Identify which cell holds the provided text, then report its [X, Y] central coordinate. 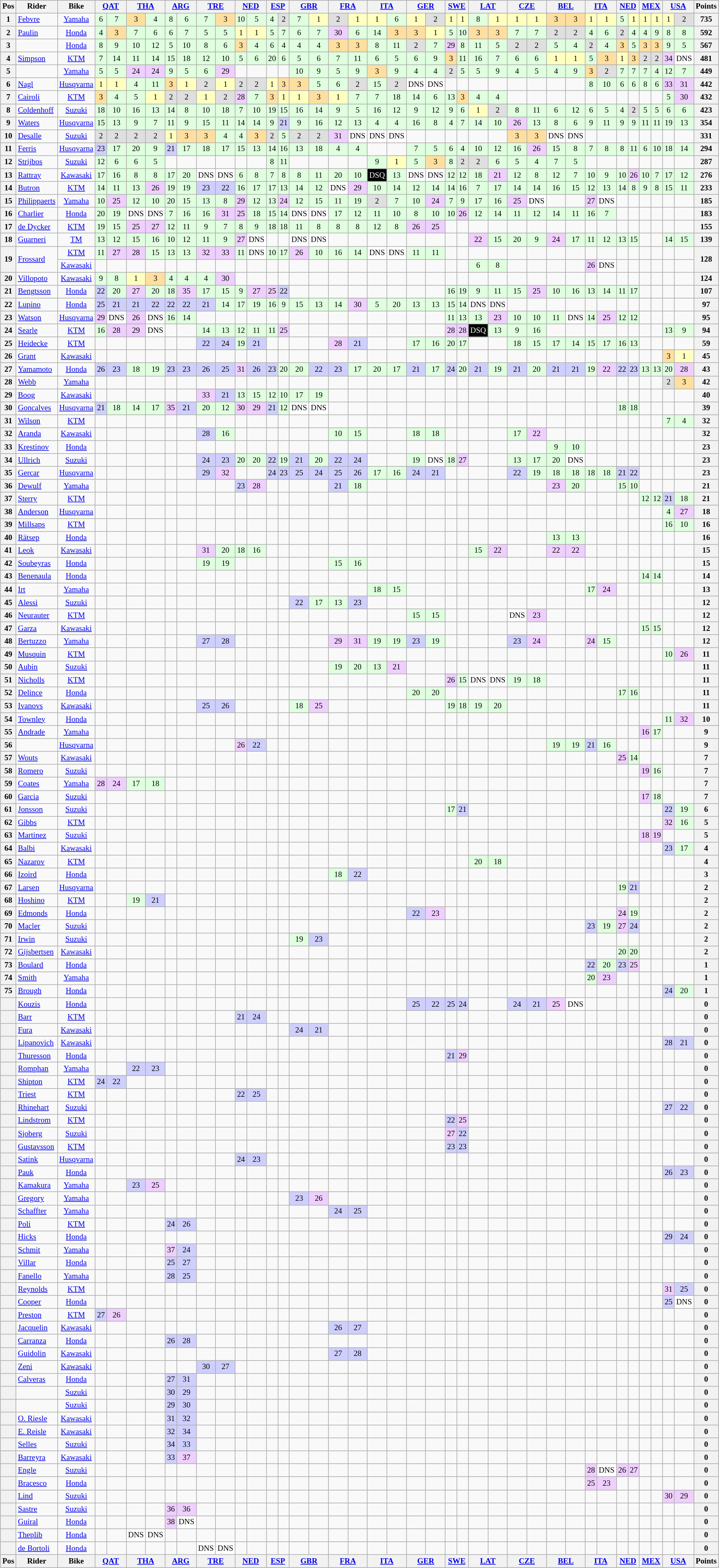
124 [706, 279]
Delince [37, 693]
Simpson [37, 59]
423 [706, 111]
185 [706, 201]
Jonsson [37, 810]
Sastre [37, 1509]
Reynolds [37, 1289]
49 [8, 654]
Larsen [37, 888]
66 [8, 874]
Brough [37, 991]
61 [8, 810]
46 [8, 616]
Bracesco [37, 1483]
Bengtsson [37, 292]
Lindstrom [37, 1121]
331 [706, 136]
Izoird [37, 874]
107 [706, 292]
Garza [37, 628]
Poli [37, 1225]
O. Riesle [37, 1419]
Balbi [37, 849]
287 [706, 162]
69 [8, 913]
Searle [37, 330]
Waters [37, 123]
Hicks [37, 1237]
Neurauter [37, 616]
Gijsbertsen [37, 952]
Hoshino [37, 901]
Rattray [37, 175]
Webb [37, 382]
Soubeyras [37, 564]
73 [8, 965]
Anderson [37, 512]
Ferris [37, 149]
Gregory [37, 1198]
62 [8, 823]
276 [706, 175]
95 [706, 318]
Ivanovs [37, 706]
71 [8, 940]
567 [706, 45]
Cairoli [37, 97]
Kouzis [37, 1004]
Sjoberg [37, 1134]
TM [76, 240]
64 [8, 849]
481 [706, 59]
Charlier [37, 214]
53 [8, 706]
Garcia [37, 797]
67 [8, 888]
Thuresson [37, 1056]
72 [8, 952]
Guiral [37, 1522]
354 [706, 123]
139 [706, 240]
47 [8, 628]
Krestinov [37, 447]
Lipanovich [37, 1043]
Strijbos [37, 162]
Gercar [37, 473]
Sterry [37, 499]
432 [706, 97]
Villopoto [37, 279]
Butron [37, 188]
Macler [37, 926]
Irwin [37, 940]
Kamakura [37, 1186]
Coldenhoff [37, 111]
735 [706, 20]
E. Reisle [37, 1432]
51 [8, 680]
Rätsep [37, 538]
75 [8, 991]
56 [8, 745]
Boog [37, 395]
128 [706, 260]
Aubin [37, 667]
449 [706, 72]
442 [706, 84]
70 [8, 926]
Jacquelin [37, 1328]
Alessi [37, 603]
65 [8, 862]
155 [706, 227]
Heidecke [37, 343]
Nicholls [37, 680]
52 [8, 693]
Martinez [37, 836]
Coates [37, 784]
Ullrich [37, 460]
592 [706, 33]
60 [8, 797]
Barr [37, 1017]
de Dycker [37, 227]
Selles [37, 1445]
Frossard [37, 260]
Boulard [37, 965]
Guarneri [37, 240]
Wouts [37, 758]
183 [706, 214]
Gustavsson [37, 1147]
97 [706, 305]
Rhinehart [37, 1108]
Fanello [37, 1276]
Villar [37, 1263]
74 [8, 978]
Triest [37, 1095]
Dewulf [37, 486]
Nazarov [37, 862]
48 [8, 642]
Bertuzzo [37, 642]
Leok [37, 551]
Schaffter [37, 1211]
Benenaula [37, 577]
Irt [37, 590]
Smith [37, 978]
Febvre [37, 20]
Theplib [37, 1535]
Cooper [37, 1302]
54 [8, 719]
Schmit [37, 1250]
58 [8, 771]
57 [8, 758]
Musquin [37, 654]
Fura [37, 1030]
Gibbs [37, 823]
Shipton [37, 1082]
Watson [37, 318]
Calveras [37, 1380]
Wilson [37, 421]
Preston [37, 1315]
Millsaps [37, 525]
44 [8, 590]
Zeni [37, 1367]
Lind [37, 1496]
Paulin [37, 33]
Philippaerts [37, 201]
Romero [37, 771]
Pauk [37, 1173]
Townley [37, 719]
55 [8, 732]
Engle [37, 1471]
Guidolin [37, 1354]
Romphan [37, 1069]
233 [706, 188]
Andrade [37, 732]
50 [8, 667]
Nagl [37, 84]
Goncalves [37, 408]
Carranza [37, 1341]
Satink [37, 1159]
Aranda [37, 434]
Lupino [37, 305]
63 [8, 836]
Desalle [37, 136]
Edmonds [37, 913]
41 [8, 551]
de Bortoli [37, 1548]
294 [706, 149]
Barreyra [37, 1457]
94 [706, 330]
Grant [37, 357]
Yamamoto [37, 369]
68 [8, 901]
